Scan for the cell matching the given text and deliver its [x, y] coordinate at center. 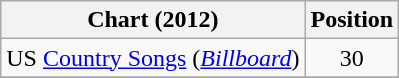
Position [352, 20]
Chart (2012) [153, 20]
US Country Songs (Billboard) [153, 58]
30 [352, 58]
